Search for the cell housing the specified text and yield its [X, Y] center coordinate. 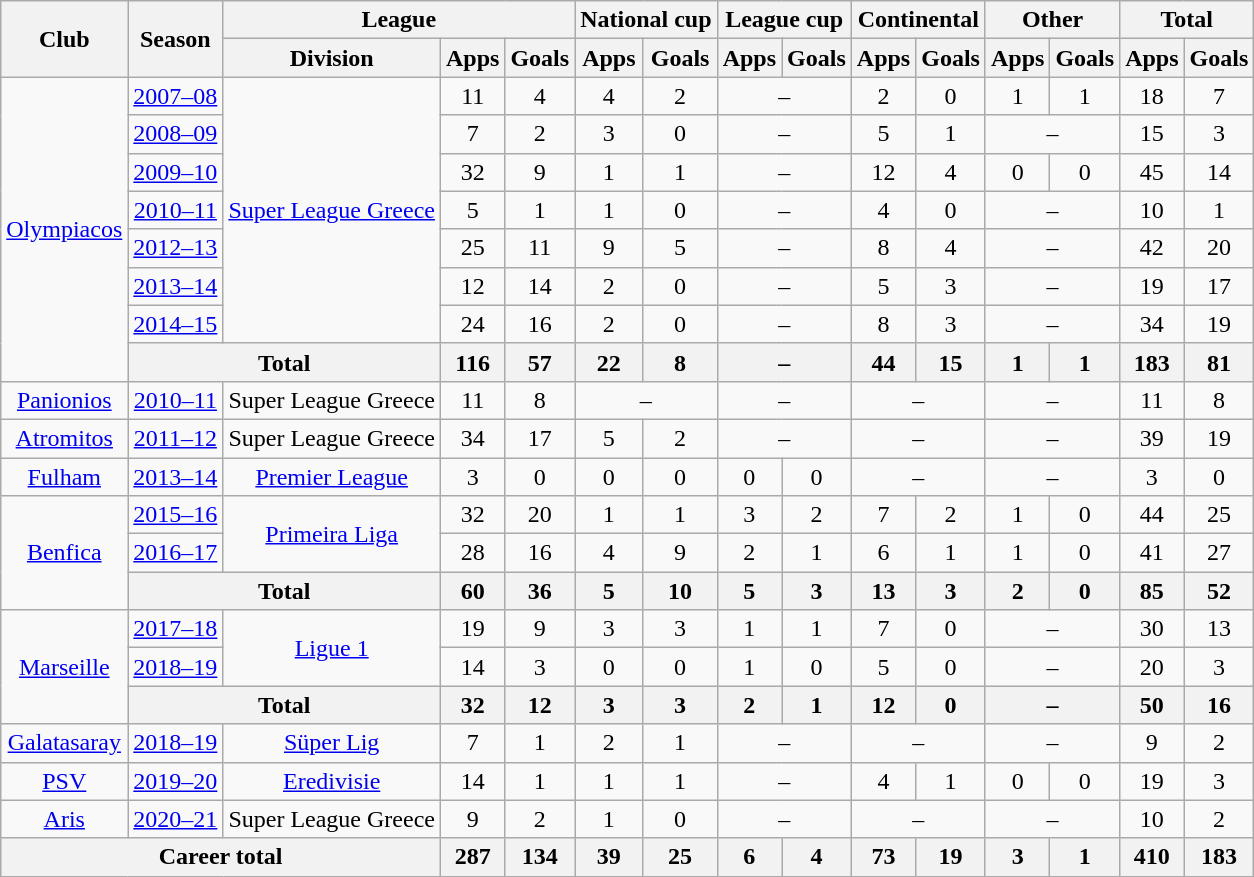
Ligue 1 [332, 648]
50 [1152, 705]
Division [332, 58]
85 [1152, 591]
2016–17 [176, 553]
2019–20 [176, 781]
Premier League [332, 477]
42 [1152, 248]
Atromitos [64, 438]
410 [1152, 857]
27 [1219, 553]
2017–18 [176, 629]
287 [472, 857]
2011–12 [176, 438]
2020–21 [176, 819]
Other [1052, 20]
28 [472, 553]
Career total [221, 857]
45 [1152, 172]
Olympiacos [64, 229]
134 [540, 857]
30 [1152, 629]
52 [1219, 591]
2015–16 [176, 515]
League cup [784, 20]
73 [883, 857]
2012–13 [176, 248]
24 [472, 324]
Aris [64, 819]
Galatasaray [64, 743]
Benfica [64, 553]
Eredivisie [332, 781]
2007–08 [176, 96]
2009–10 [176, 172]
Marseille [64, 667]
2014–15 [176, 324]
36 [540, 591]
PSV [64, 781]
41 [1152, 553]
81 [1219, 362]
Panionios [64, 400]
League [399, 20]
National cup [646, 20]
22 [609, 362]
Continental [918, 20]
Primeira Liga [332, 534]
2008–09 [176, 134]
Season [176, 39]
57 [540, 362]
Süper Lig [332, 743]
18 [1152, 96]
60 [472, 591]
116 [472, 362]
Club [64, 39]
Fulham [64, 477]
